From the cell containing the given text, extract its center point as (X, Y) coordinate. 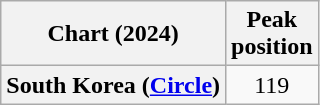
South Korea (Circle) (114, 85)
Peakposition (272, 34)
119 (272, 85)
Chart (2024) (114, 34)
